Determine the [X, Y] coordinate at the center of the cell enclosing the given text.  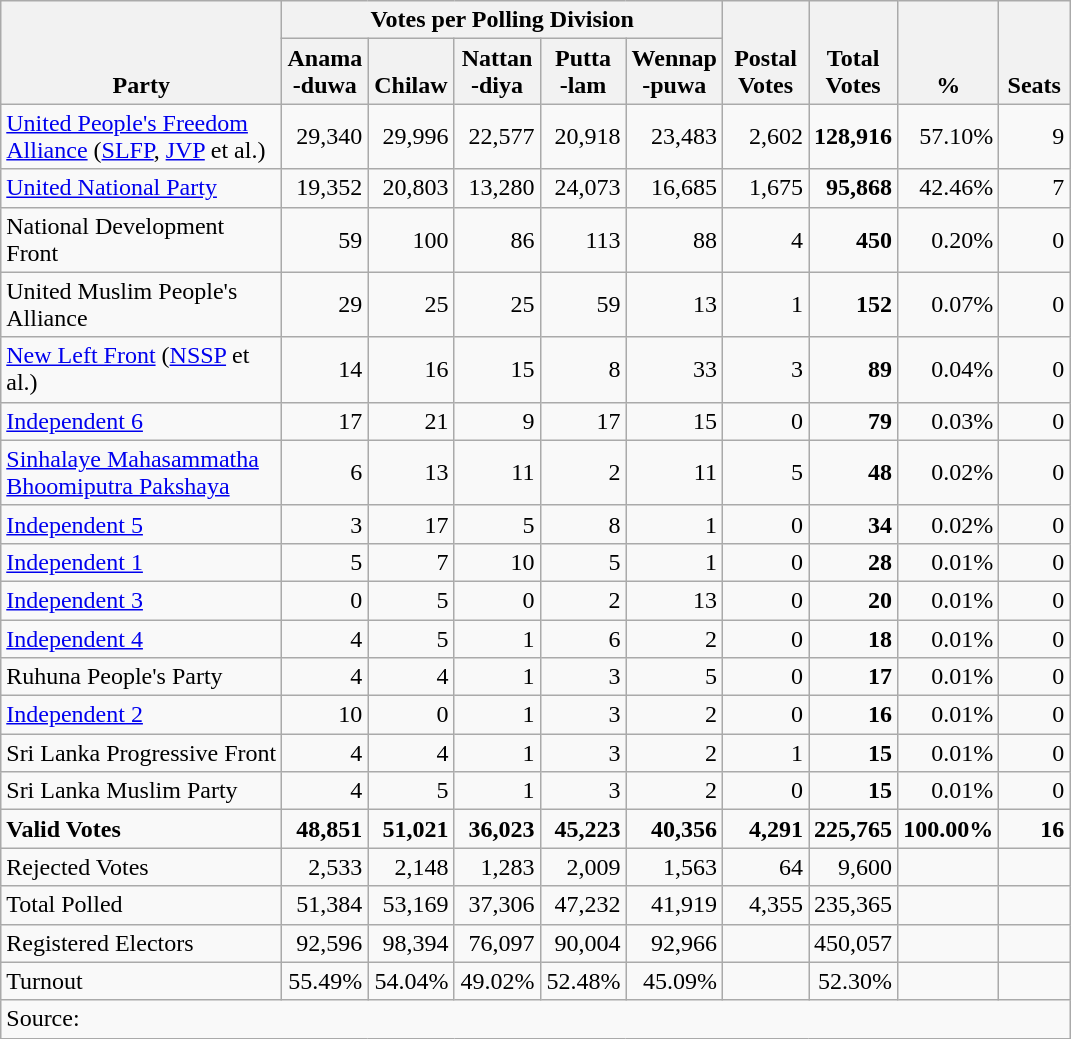
Nattan-diya [497, 72]
49.02% [497, 981]
Wennap-puwa [674, 72]
16,685 [674, 188]
98,394 [411, 943]
92,966 [674, 943]
450,057 [854, 943]
45.09% [674, 981]
22,577 [497, 136]
41,919 [674, 905]
Sri Lanka Progressive Front [142, 753]
79 [854, 421]
14 [325, 370]
New Left Front (NSSP et al.) [142, 370]
100 [411, 240]
Independent 1 [142, 562]
Ruhuna People's Party [142, 677]
Total Polled [142, 905]
113 [583, 240]
1,283 [497, 867]
Independent 4 [142, 639]
225,765 [854, 829]
Sri Lanka Muslim Party [142, 791]
Total Votes [854, 52]
88 [674, 240]
% [948, 52]
Seats [1034, 52]
13,280 [497, 188]
2,148 [411, 867]
57.10% [948, 136]
0.20% [948, 240]
Rejected Votes [142, 867]
2,533 [325, 867]
Independent 6 [142, 421]
28 [854, 562]
18 [854, 639]
48 [854, 472]
Source: [536, 1019]
United National Party [142, 188]
Party [142, 52]
51,384 [325, 905]
42.46% [948, 188]
Putta-lam [583, 72]
Independent 3 [142, 600]
29,340 [325, 136]
36,023 [497, 829]
64 [766, 867]
Independent 5 [142, 524]
40,356 [674, 829]
0.04% [948, 370]
20,803 [411, 188]
Independent 2 [142, 715]
23,483 [674, 136]
2,009 [583, 867]
National Development Front [142, 240]
0.03% [948, 421]
37,306 [497, 905]
Votes per Polling Division [502, 20]
Chilaw [411, 72]
4,355 [766, 905]
PostalVotes [766, 52]
48,851 [325, 829]
0.07% [948, 304]
Sinhalaye Mahasammatha Bhoomiputra Pakshaya [142, 472]
1,675 [766, 188]
100.00% [948, 829]
92,596 [325, 943]
34 [854, 524]
76,097 [497, 943]
29 [325, 304]
86 [497, 240]
95,868 [854, 188]
45,223 [583, 829]
20 [854, 600]
19,352 [325, 188]
Valid Votes [142, 829]
47,232 [583, 905]
24,073 [583, 188]
21 [411, 421]
Registered Electors [142, 943]
9,600 [854, 867]
450 [854, 240]
90,004 [583, 943]
United People's Freedom Alliance (SLFP, JVP et al.) [142, 136]
53,169 [411, 905]
Turnout [142, 981]
51,021 [411, 829]
235,365 [854, 905]
29,996 [411, 136]
128,916 [854, 136]
54.04% [411, 981]
89 [854, 370]
Anama-duwa [325, 72]
33 [674, 370]
152 [854, 304]
55.49% [325, 981]
20,918 [583, 136]
United Muslim People's Alliance [142, 304]
52.30% [854, 981]
4,291 [766, 829]
2,602 [766, 136]
1,563 [674, 867]
52.48% [583, 981]
